Return [x, y] of the center of cell containing provided text 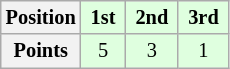
Position [41, 17]
3rd [203, 17]
Points [41, 51]
1 [203, 51]
3 [152, 51]
2nd [152, 17]
1st [104, 17]
5 [104, 51]
